Search for the cell housing the specified text and yield its (x, y) center coordinate. 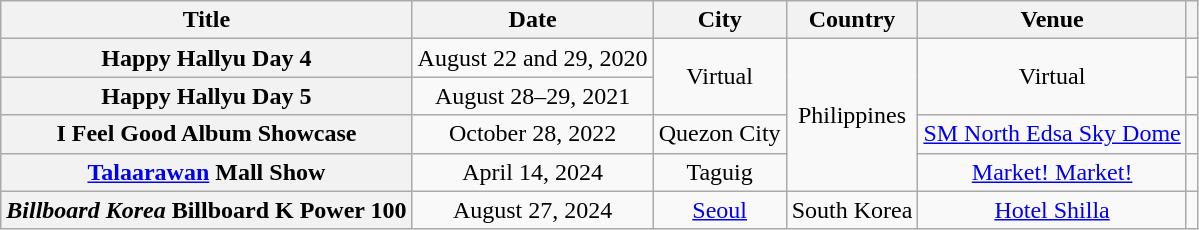
Taguig (720, 172)
Billboard Korea Billboard K Power 100 (206, 210)
October 28, 2022 (532, 134)
Philippines (852, 115)
Happy Hallyu Day 5 (206, 96)
Happy Hallyu Day 4 (206, 58)
Title (206, 20)
South Korea (852, 210)
April 14, 2024 (532, 172)
Venue (1052, 20)
Date (532, 20)
Talaarawan Mall Show (206, 172)
Seoul (720, 210)
I Feel Good Album Showcase (206, 134)
Market! Market! (1052, 172)
August 22 and 29, 2020 (532, 58)
August 27, 2024 (532, 210)
SM North Edsa Sky Dome (1052, 134)
Hotel Shilla (1052, 210)
Quezon City (720, 134)
City (720, 20)
Country (852, 20)
August 28–29, 2021 (532, 96)
